Identify which cell holds the provided text, then report its (x, y) central coordinate. 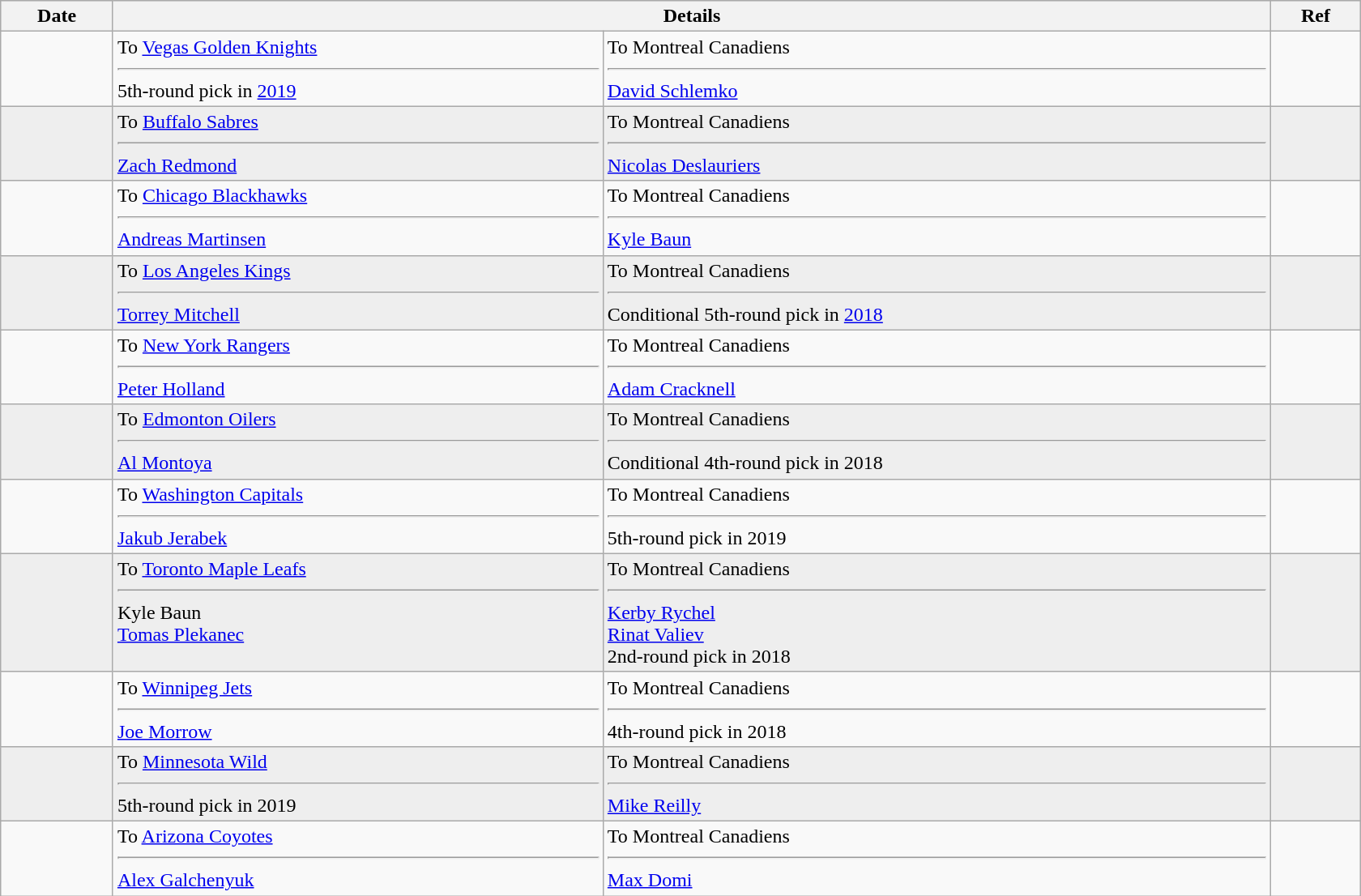
To Montreal CanadiensKyle Baun (936, 218)
To Montreal CanadiensAdam Cracknell (936, 367)
To Buffalo SabresZach Redmond (358, 143)
To New York RangersPeter Holland (358, 367)
To Toronto Maple LeafsKyle BaunTomas Plekanec (358, 612)
To Montreal CanadiensConditional 4th-round pick in 2018 (936, 442)
To Montreal Canadiens5th-round pick in 2019 (936, 516)
To Winnipeg JetsJoe Morrow (358, 709)
To Montreal CanadiensNicolas Deslauriers (936, 143)
To Chicago BlackhawksAndreas Martinsen (358, 218)
To Montreal CanadiensMax Domi (936, 858)
To Montreal CanadiensDavid Schlemko (936, 69)
To Montreal Canadiens4th-round pick in 2018 (936, 709)
To Minnesota Wild5th-round pick in 2019 (358, 783)
To Washington CapitalsJakub Jerabek (358, 516)
To Vegas Golden Knights5th-round pick in 2019 (358, 69)
To Los Angeles KingsTorrey Mitchell (358, 292)
Date (57, 16)
To Montreal CanadiensKerby RychelRinat Valiev2nd-round pick in 2018 (936, 612)
To Montreal CanadiensConditional 5th-round pick in 2018 (936, 292)
Details (692, 16)
To Arizona CoyotesAlex Galchenyuk (358, 858)
Ref (1316, 16)
To Edmonton OilersAl Montoya (358, 442)
To Montreal CanadiensMike Reilly (936, 783)
